From the cell containing the given text, extract its center point as (x, y) coordinate. 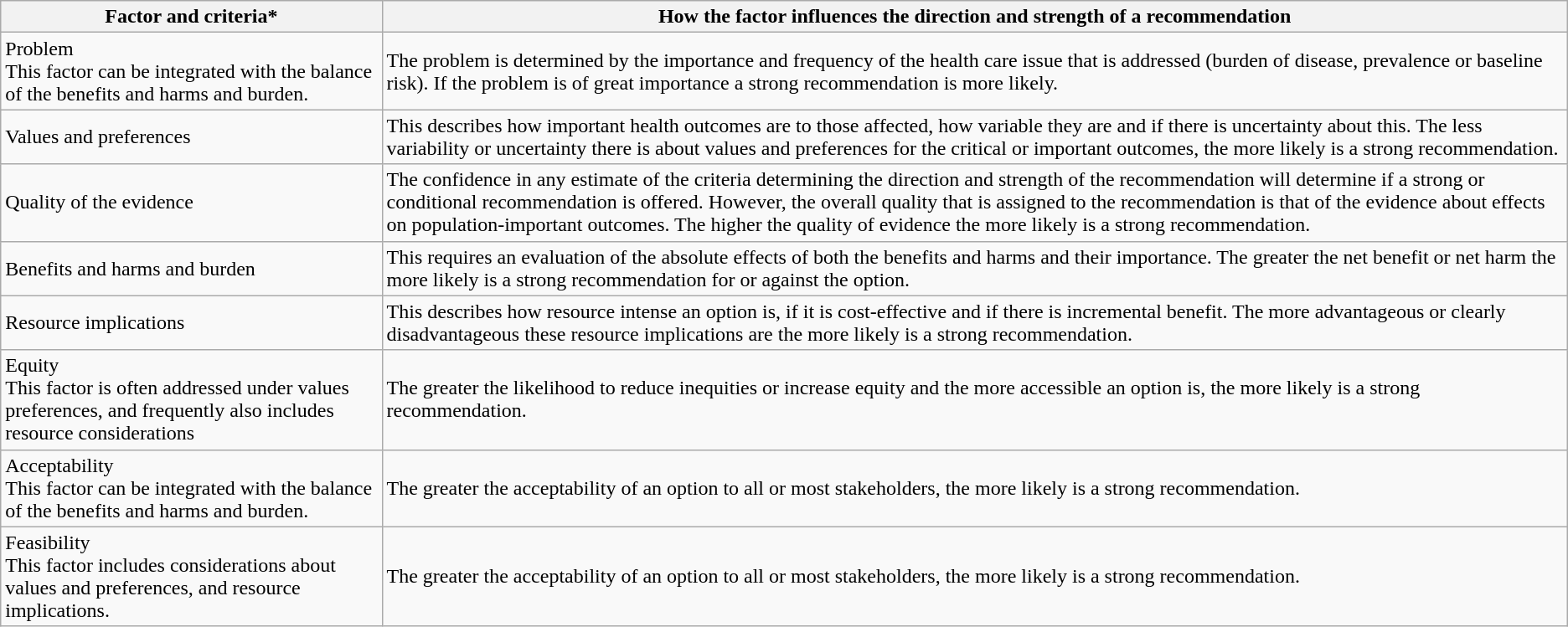
Resource implications (191, 323)
ProblemThis factor can be integrated with the balance of the benefits and harms and burden. (191, 71)
The greater the likelihood to reduce inequities or increase equity and the more accessible an option is, the more likely is a strong recommendation. (975, 400)
FeasibilityThis factor includes considerations about values and preferences, and resource implications. (191, 576)
EquityThis factor is often addressed under values preferences, and frequently also includes resource considerations (191, 400)
Factor and criteria* (191, 17)
Benefits and harms and burden (191, 268)
Values and preferences (191, 137)
How the factor influences the direction and strength of a recommendation (975, 17)
AcceptabilityThis factor can be integrated with the balance of the benefits and harms and burden. (191, 488)
Quality of the evidence (191, 203)
